Find where the given text appears and provide that cell's center as (x, y) coordinate. 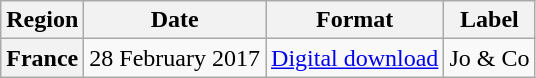
France (42, 58)
28 February 2017 (175, 58)
Region (42, 20)
Format (355, 20)
Label (490, 20)
Jo & Co (490, 58)
Date (175, 20)
Digital download (355, 58)
